Locate the cell with the specified text and output its (X, Y) center coordinate. 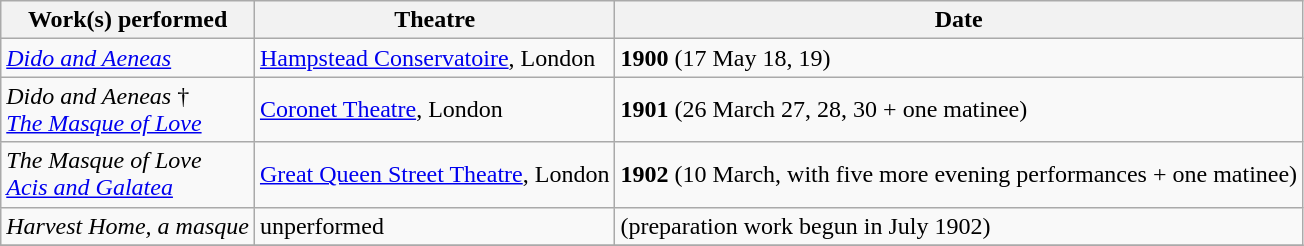
Coronet Theatre, London (434, 110)
Hampstead Conservatoire, London (434, 58)
Dido and Aeneas (128, 58)
1901 (26 March 27, 28, 30 + one matinee) (959, 110)
Dido and Aeneas †The Masque of Love (128, 110)
Great Queen Street Theatre, London (434, 174)
unperformed (434, 226)
Theatre (434, 20)
Work(s) performed (128, 20)
(preparation work begun in July 1902) (959, 226)
1900 (17 May 18, 19) (959, 58)
The Masque of LoveAcis and Galatea (128, 174)
Date (959, 20)
1902 (10 March, with five more evening performances + one matinee) (959, 174)
Harvest Home, a masque (128, 226)
